Detect which cell encompasses the target text, then output its (X, Y) center coordinate. 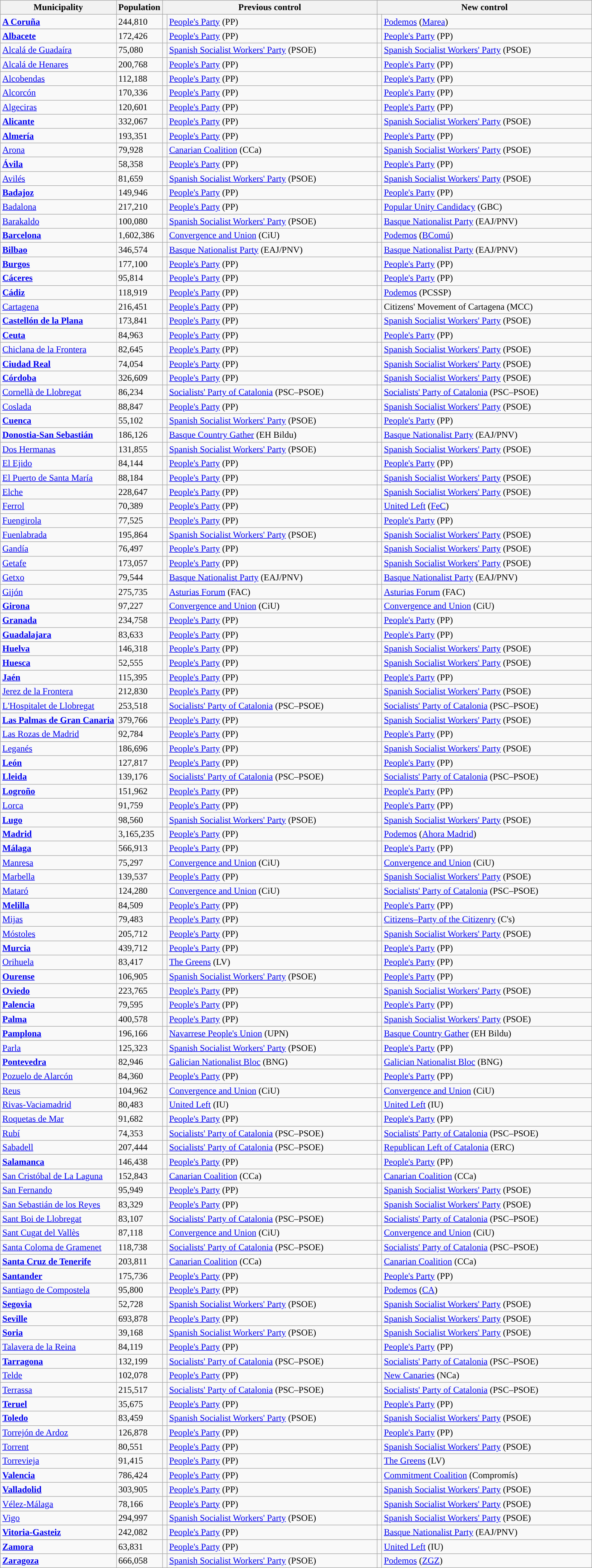
Population (139, 7)
Rubí (58, 1133)
Badajoz (58, 193)
75,297 (139, 862)
80,483 (139, 1105)
118,919 (139, 292)
Sant Cugat del Vallès (58, 1233)
Sant Boi de Llobregat (58, 1219)
Rivas-Vaciamadrid (58, 1105)
Tarragona (58, 1361)
León (58, 763)
139,176 (139, 777)
200,768 (139, 64)
Municipality (58, 7)
Guadalajara (58, 635)
Huelva (58, 649)
203,811 (139, 1261)
Almería (58, 136)
79,595 (139, 1005)
82,645 (139, 349)
Zamora (58, 1547)
United Left (FeC) (487, 506)
Avilés (58, 179)
146,438 (139, 1162)
98,560 (139, 820)
Podemos (Ahora Madrid) (487, 834)
Segovia (58, 1304)
74,353 (139, 1133)
Algeciras (58, 107)
Badalona (58, 207)
84,119 (139, 1347)
Commitment Coalition (Compromís) (487, 1475)
566,913 (139, 848)
Málaga (58, 848)
Zaragoza (58, 1561)
Cornellà de Llobregat (58, 392)
Terrassa (58, 1390)
Alcalá de Henares (58, 64)
346,574 (139, 250)
74,054 (139, 364)
215,517 (139, 1390)
El Puerto de Santa María (58, 478)
Vigo (58, 1518)
Barcelona (58, 235)
88,184 (139, 478)
Vélez-Málaga (58, 1504)
Coslada (58, 406)
173,841 (139, 321)
Podemos (Marea) (487, 22)
Palma (58, 1019)
Podemos (PCSSP) (487, 292)
Pontevedra (58, 1062)
Pozuelo de Alarcón (58, 1076)
Murcia (58, 948)
Parla (58, 1048)
126,878 (139, 1432)
New control (485, 7)
195,864 (139, 535)
112,188 (139, 79)
Alcobendas (58, 79)
A Coruña (58, 22)
84,963 (139, 335)
207,444 (139, 1148)
Ciudad Real (58, 364)
Ferrol (58, 506)
175,736 (139, 1276)
Castellón de la Plana (58, 321)
Manresa (58, 862)
Podemos (BComú) (487, 235)
Torrevieja (58, 1461)
193,351 (139, 136)
Torrejón de Ardoz (58, 1432)
Valladolid (58, 1489)
75,080 (139, 50)
San Cristóbal de La Laguna (58, 1176)
39,168 (139, 1333)
San Sebastián de los Reyes (58, 1204)
124,280 (139, 891)
76,497 (139, 549)
205,712 (139, 934)
Lorca (58, 805)
Arona (58, 150)
139,537 (139, 877)
79,928 (139, 150)
127,817 (139, 763)
186,696 (139, 748)
Barakaldo (58, 221)
3,165,235 (139, 834)
253,518 (139, 706)
Santa Coloma de Gramenet (58, 1247)
Jerez de la Frontera (58, 692)
70,389 (139, 506)
Valencia (58, 1475)
170,336 (139, 93)
Gijón (58, 592)
Ávila (58, 164)
Córdoba (58, 378)
79,483 (139, 920)
Getafe (58, 563)
Cartagena (58, 307)
Popular Unity Candidacy (GBC) (487, 207)
115,395 (139, 677)
120,601 (139, 107)
Previous control (270, 7)
149,946 (139, 193)
83,417 (139, 962)
294,997 (139, 1518)
95,814 (139, 278)
Leganés (58, 748)
San Fernando (58, 1190)
78,166 (139, 1504)
35,675 (139, 1404)
Burgos (58, 264)
Melilla (58, 905)
212,830 (139, 692)
Donostia-San Sebastián (58, 435)
172,426 (139, 36)
Ceuta (58, 335)
106,905 (139, 976)
439,712 (139, 948)
Jaén (58, 677)
Pamplona (58, 1033)
Vitoria-Gasteiz (58, 1532)
Gandía (58, 549)
Santa Cruz de Tenerife (58, 1261)
83,329 (139, 1204)
102,078 (139, 1376)
146,318 (139, 649)
326,609 (139, 378)
Roquetas de Mar (58, 1119)
118,738 (139, 1247)
693,878 (139, 1318)
Girona (58, 606)
58,358 (139, 164)
131,855 (139, 449)
132,199 (139, 1361)
Las Palmas de Gran Canaria (58, 720)
Palencia (58, 1005)
77,525 (139, 520)
Cádiz (58, 292)
Teruel (58, 1404)
Talavera de la Reina (58, 1347)
152,843 (139, 1176)
Chiclana de la Frontera (58, 349)
84,509 (139, 905)
86,234 (139, 392)
228,647 (139, 492)
151,962 (139, 791)
125,323 (139, 1048)
Madrid (58, 834)
Las Rozas de Madrid (58, 734)
Granada (58, 620)
Móstoles (58, 934)
Republican Left of Catalonia (ERC) (487, 1148)
91,415 (139, 1461)
Alicante (58, 121)
55,102 (139, 421)
177,100 (139, 264)
84,144 (139, 464)
Bilbao (58, 250)
186,126 (139, 435)
Mataró (58, 891)
332,067 (139, 121)
Oviedo (58, 991)
223,765 (139, 991)
Torrent (58, 1447)
Dos Hermanas (58, 449)
Orihuela (58, 962)
New Canaries (NCa) (487, 1376)
91,682 (139, 1119)
Citizens–Party of the Citizenry (C's) (487, 920)
1,602,386 (139, 235)
Cuenca (58, 421)
Citizens' Movement of Cartagena (MCC) (487, 307)
52,555 (139, 663)
83,107 (139, 1219)
Albacete (58, 36)
Mijas (58, 920)
Lugo (58, 820)
83,459 (139, 1418)
83,633 (139, 635)
87,118 (139, 1233)
216,451 (139, 307)
666,058 (139, 1561)
81,659 (139, 179)
92,784 (139, 734)
Podemos (CA) (487, 1290)
Logroño (58, 791)
95,800 (139, 1290)
97,227 (139, 606)
79,544 (139, 577)
100,080 (139, 221)
52,728 (139, 1304)
80,551 (139, 1447)
Seville (58, 1318)
173,057 (139, 563)
L'Hospitalet de Llobregat (58, 706)
Cáceres (58, 278)
Marbella (58, 877)
786,424 (139, 1475)
63,831 (139, 1547)
104,962 (139, 1091)
El Ejido (58, 464)
Huesca (58, 663)
379,766 (139, 720)
95,949 (139, 1190)
Salamanca (58, 1162)
217,210 (139, 207)
88,847 (139, 406)
303,905 (139, 1489)
244,810 (139, 22)
Toledo (58, 1418)
Getxo (58, 577)
82,946 (139, 1062)
Alcorcón (58, 93)
Podemos (ZGZ) (487, 1561)
234,758 (139, 620)
Elche (58, 492)
400,578 (139, 1019)
84,360 (139, 1076)
Alcalá de Guadaíra (58, 50)
Navarrese People's Union (UPN) (272, 1033)
Ourense (58, 976)
242,082 (139, 1532)
Santander (58, 1276)
Telde (58, 1376)
196,166 (139, 1033)
91,759 (139, 805)
Soria (58, 1333)
Reus (58, 1091)
Fuenlabrada (58, 535)
Sabadell (58, 1148)
Lleida (58, 777)
275,735 (139, 592)
Fuengirola (58, 520)
Santiago de Compostela (58, 1290)
